Search for the cell housing the specified text and yield its [X, Y] center coordinate. 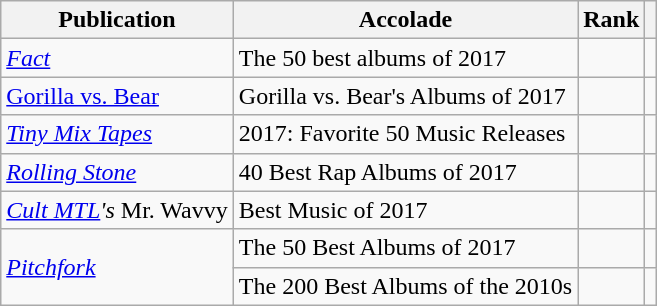
Pitchfork [118, 267]
Fact [118, 58]
Rank [612, 20]
Gorilla vs. Bear [118, 96]
Best Music of 2017 [405, 210]
The 200 Best Albums of the 2010s [405, 286]
Tiny Mix Tapes [118, 134]
Cult MTL's Mr. Wavvy [118, 210]
The 50 best albums of 2017 [405, 58]
Publication [118, 20]
Accolade [405, 20]
2017: Favorite 50 Music Releases [405, 134]
The 50 Best Albums of 2017 [405, 248]
Rolling Stone [118, 172]
Gorilla vs. Bear's Albums of 2017 [405, 96]
40 Best Rap Albums of 2017 [405, 172]
